Find where the given text appears and provide that cell's center as (X, Y) coordinate. 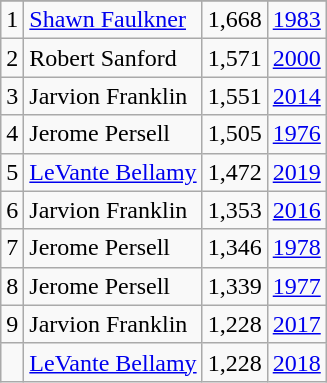
5 (12, 172)
2018 (296, 362)
1,571 (234, 58)
1,551 (234, 96)
2016 (296, 210)
1977 (296, 286)
2000 (296, 58)
Robert Sanford (113, 58)
1,339 (234, 286)
1,346 (234, 248)
2 (12, 58)
9 (12, 324)
2014 (296, 96)
4 (12, 134)
2019 (296, 172)
3 (12, 96)
Shawn Faulkner (113, 20)
2017 (296, 324)
8 (12, 286)
1 (12, 20)
1,472 (234, 172)
1,353 (234, 210)
7 (12, 248)
6 (12, 210)
1,668 (234, 20)
1976 (296, 134)
1,505 (234, 134)
1983 (296, 20)
1978 (296, 248)
